Return (X, Y) of the center of cell containing provided text 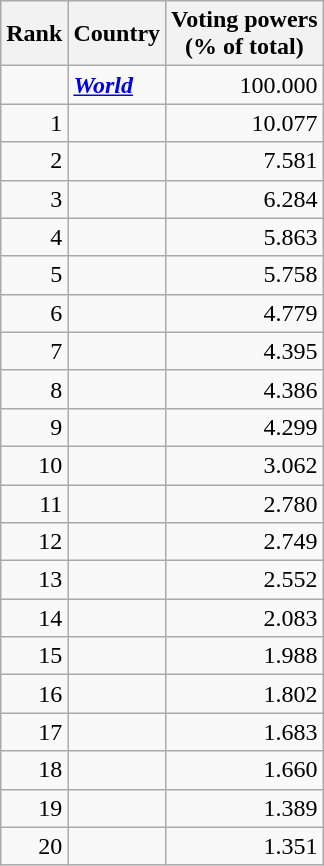
7.581 (245, 161)
5.863 (245, 237)
Voting powers(% of total) (245, 34)
6 (34, 313)
Country (117, 34)
1.683 (245, 732)
20 (34, 846)
4.395 (245, 351)
18 (34, 770)
1 (34, 123)
4.299 (245, 427)
100.000 (245, 85)
1.988 (245, 656)
8 (34, 389)
1.660 (245, 770)
17 (34, 732)
5.758 (245, 275)
2 (34, 161)
13 (34, 580)
4.386 (245, 389)
7 (34, 351)
6.284 (245, 199)
14 (34, 618)
4.779 (245, 313)
16 (34, 694)
1.802 (245, 694)
1.389 (245, 808)
4 (34, 237)
Rank (34, 34)
9 (34, 427)
1.351 (245, 846)
19 (34, 808)
2.749 (245, 542)
2.780 (245, 503)
11 (34, 503)
World (117, 85)
15 (34, 656)
10.077 (245, 123)
3.062 (245, 465)
2.083 (245, 618)
2.552 (245, 580)
10 (34, 465)
5 (34, 275)
12 (34, 542)
3 (34, 199)
